Locate the cell with the specified text and output its [x, y] center coordinate. 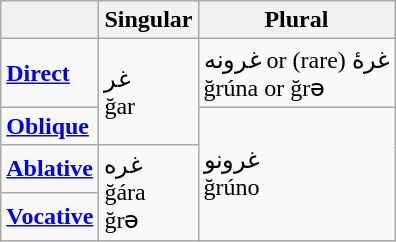
غرهğárağrə [148, 192]
غرونه or (rare) غرۀğrúna or ğrə [296, 73]
Plural [296, 20]
Vocative [50, 216]
Oblique [50, 126]
Ablative [50, 169]
Direct [50, 73]
Singular [148, 20]
غرونوğrúno [296, 174]
غرğar [148, 92]
